Search for the cell housing the specified text and yield its [x, y] center coordinate. 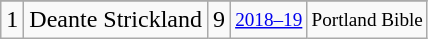
1 [12, 20]
Portland Bible [368, 20]
2018–19 [269, 20]
Deante Strickland [116, 20]
9 [218, 20]
